Output the (X, Y) coordinate of the center of the cell containing the given text.  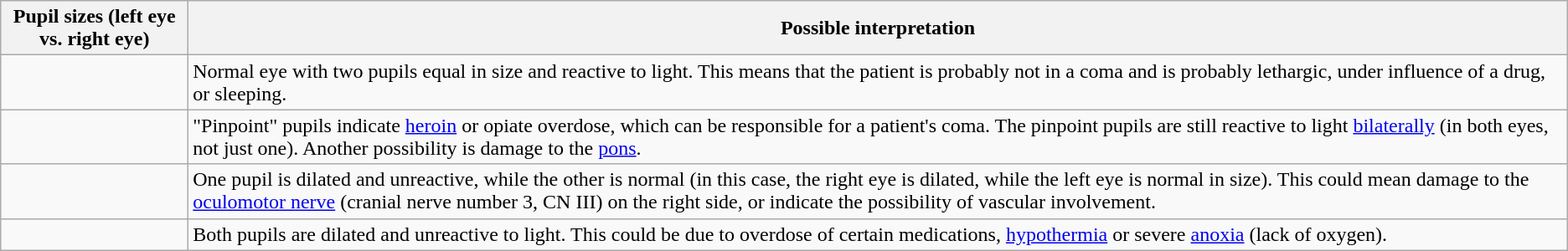
Possible interpretation (878, 28)
Pupil sizes (left eye vs. right eye) (95, 28)
Both pupils are dilated and unreactive to light. This could be due to overdose of certain medications, hypothermia or severe anoxia (lack of oxygen). (878, 234)
